Identify which cell holds the provided text, then report its (X, Y) central coordinate. 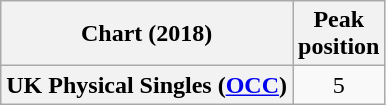
Chart (2018) (147, 34)
5 (338, 85)
UK Physical Singles (OCC) (147, 85)
Peak position (338, 34)
